Detect which cell encompasses the target text, then output its [x, y] center coordinate. 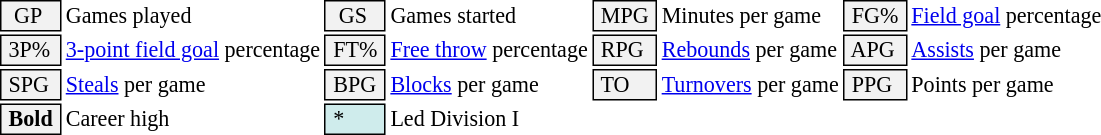
GP [30, 16]
Blocks per game [489, 85]
Steals per game [192, 85]
FG% [875, 16]
Games played [192, 16]
RPG [624, 50]
Games started [489, 16]
Rebounds per game [750, 50]
GS [356, 16]
TO [624, 85]
3-point field goal percentage [192, 50]
FT% [356, 50]
PPG [875, 85]
APG [875, 50]
3P% [30, 50]
MPG [624, 16]
Minutes per game [750, 16]
Free throw percentage [489, 50]
SPG [30, 85]
BPG [356, 85]
Turnovers per game [750, 85]
